From the cell containing the given text, extract its center point as (X, Y) coordinate. 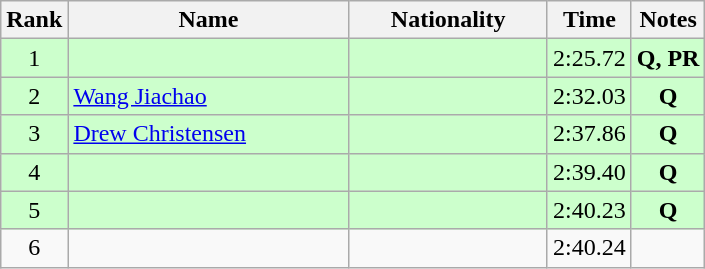
Name (208, 20)
2:32.03 (589, 96)
2:40.23 (589, 210)
Drew Christensen (208, 134)
Time (589, 20)
2:39.40 (589, 172)
Rank (34, 20)
5 (34, 210)
Notes (668, 20)
4 (34, 172)
2:25.72 (589, 58)
Wang Jiachao (208, 96)
1 (34, 58)
2 (34, 96)
2:37.86 (589, 134)
3 (34, 134)
Q, PR (668, 58)
2:40.24 (589, 248)
6 (34, 248)
Nationality (448, 20)
